Pinpoint the cell where the given text exists, returning its [X, Y] midpoint coordinate. 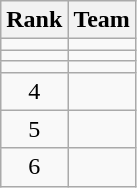
Rank [34, 20]
Team [102, 20]
5 [34, 129]
4 [34, 91]
6 [34, 167]
